Output the [x, y] coordinate of the center of the cell containing the given text.  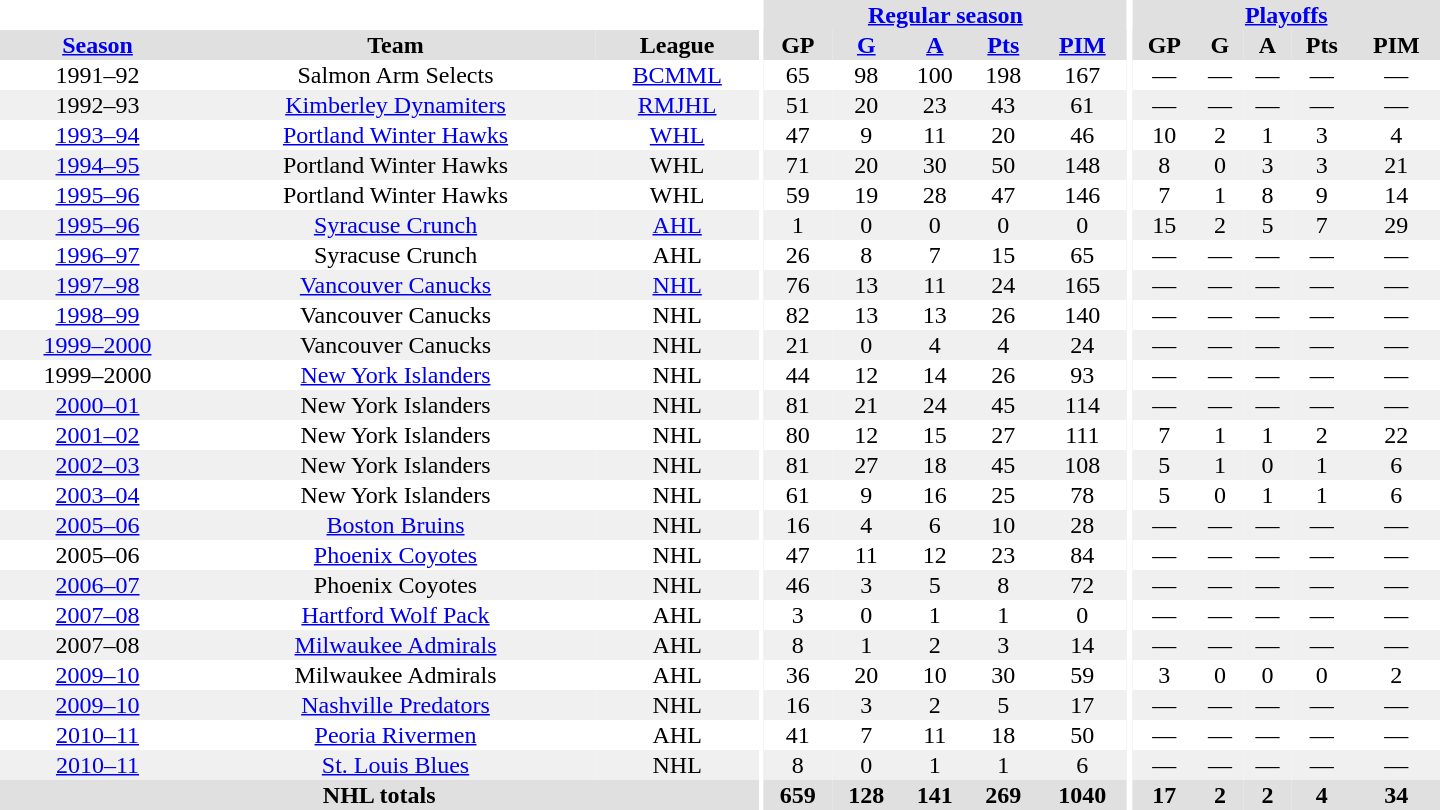
51 [798, 105]
82 [798, 315]
165 [1083, 285]
22 [1396, 435]
19 [866, 195]
Team [396, 45]
1040 [1083, 795]
2006–07 [98, 585]
128 [866, 795]
2000–01 [98, 405]
Playoffs [1286, 15]
League [677, 45]
34 [1396, 795]
43 [1004, 105]
2002–03 [98, 465]
1991–92 [98, 75]
25 [1004, 495]
140 [1083, 315]
Salmon Arm Selects [396, 75]
98 [866, 75]
72 [1083, 585]
93 [1083, 375]
141 [936, 795]
100 [936, 75]
2003–04 [98, 495]
BCMML [677, 75]
84 [1083, 555]
114 [1083, 405]
44 [798, 375]
76 [798, 285]
78 [1083, 495]
146 [1083, 195]
29 [1396, 225]
Kimberley Dynamiters [396, 105]
41 [798, 735]
71 [798, 165]
198 [1004, 75]
108 [1083, 465]
St. Louis Blues [396, 765]
80 [798, 435]
1992–93 [98, 105]
269 [1004, 795]
659 [798, 795]
1997–98 [98, 285]
Season [98, 45]
NHL totals [379, 795]
1998–99 [98, 315]
Regular season [946, 15]
36 [798, 675]
1996–97 [98, 255]
1993–94 [98, 135]
Hartford Wolf Pack [396, 615]
111 [1083, 435]
167 [1083, 75]
1994–95 [98, 165]
Boston Bruins [396, 525]
148 [1083, 165]
Nashville Predators [396, 705]
RMJHL [677, 105]
2001–02 [98, 435]
Peoria Rivermen [396, 735]
